Pinpoint the cell where the given text exists, returning its (X, Y) midpoint coordinate. 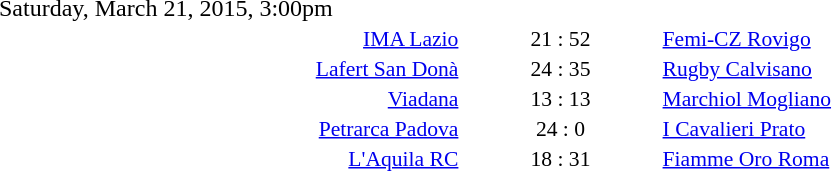
21 : 52 (560, 38)
13 : 13 (560, 98)
24 : 35 (560, 68)
24 : 0 (560, 128)
